Identify which cell holds the provided text, then report its [x, y] central coordinate. 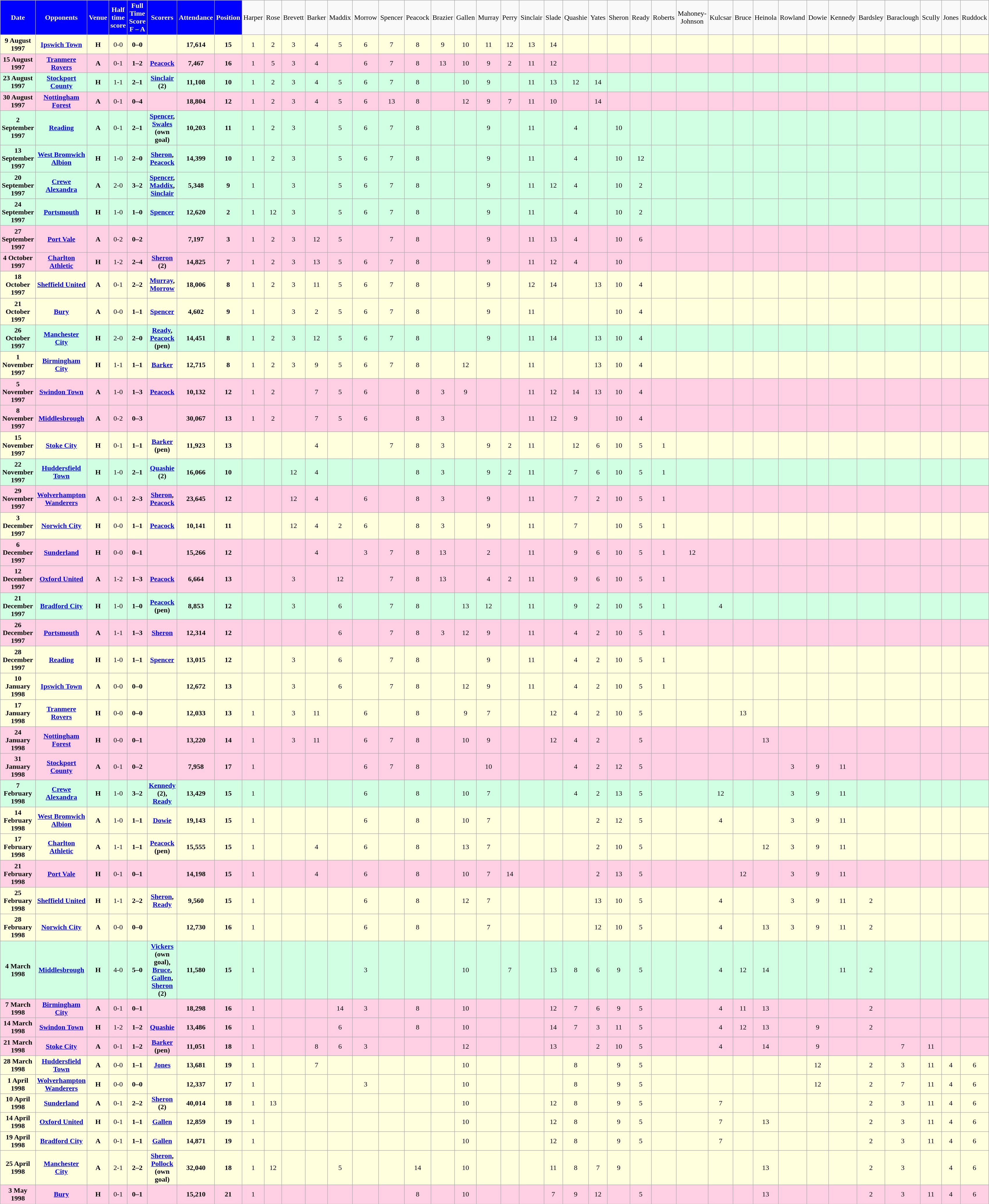
17,614 [196, 44]
21 February 1998 [18, 874]
28 December 1997 [18, 659]
Date [18, 17]
Roberts [664, 17]
12,033 [196, 713]
23,645 [196, 499]
Scully [931, 17]
Vickers (own goal), Bruce, Gallen, Sheron (2) [162, 970]
14,825 [196, 262]
15 November 1997 [18, 445]
3 December 1997 [18, 526]
7,197 [196, 239]
30 August 1997 [18, 101]
Harper [253, 17]
13,681 [196, 1065]
12,620 [196, 212]
Brazier [443, 17]
Kulcsar [721, 17]
28 February 1998 [18, 927]
2–4 [137, 262]
12,337 [196, 1084]
7,958 [196, 767]
27 September 1997 [18, 239]
Full Time ScoreF – A [137, 17]
21 March 1998 [18, 1046]
18,298 [196, 1008]
26 December 1997 [18, 633]
12,859 [196, 1122]
8,853 [196, 606]
Half time score [118, 17]
19 April 1998 [18, 1141]
Kennedy [843, 17]
21 December 1997 [18, 606]
13,220 [196, 740]
Spencer, Swales (own goal) [162, 128]
Rose [273, 17]
13,429 [196, 794]
Sheron, Ready [162, 901]
11,108 [196, 82]
14,871 [196, 1141]
Murray, Morrow [162, 284]
14 April 1998 [18, 1122]
Yates [598, 17]
21 [228, 1194]
4-0 [118, 970]
31 January 1998 [18, 767]
10,203 [196, 128]
12,730 [196, 927]
13,486 [196, 1027]
15,210 [196, 1194]
26 October 1997 [18, 338]
12 December 1997 [18, 579]
4,602 [196, 311]
Rowland [793, 17]
6,664 [196, 579]
14,451 [196, 338]
Quashie (2) [162, 472]
Ready [641, 17]
1 April 1998 [18, 1084]
7 February 1998 [18, 794]
15 August 1997 [18, 63]
Brevett [294, 17]
4 March 1998 [18, 970]
17 January 1998 [18, 713]
Slade [553, 17]
21 October 1997 [18, 311]
10,132 [196, 392]
18 October 1997 [18, 284]
9,560 [196, 901]
Attendance [196, 17]
Kennedy (2), Ready [162, 794]
8 November 1997 [18, 419]
29 November 1997 [18, 499]
3 May 1998 [18, 1194]
Sheron, Pollock (own goal) [162, 1168]
13 September 1997 [18, 159]
4 October 1997 [18, 262]
6 December 1997 [18, 552]
14 March 1998 [18, 1027]
5–0 [137, 970]
23 August 1997 [18, 82]
0–4 [137, 101]
Maddix [340, 17]
25 February 1998 [18, 901]
11,580 [196, 970]
5,348 [196, 185]
13,015 [196, 659]
10 April 1998 [18, 1103]
30,067 [196, 419]
15,555 [196, 847]
Spencer, Maddix, Sinclair [162, 185]
Scorers [162, 17]
Morrow [366, 17]
1 November 1997 [18, 365]
32,040 [196, 1168]
2–3 [137, 499]
Opponents [61, 17]
Bruce [743, 17]
Perry [510, 17]
Sinclair [532, 17]
12,314 [196, 633]
16,066 [196, 472]
12,715 [196, 365]
10,141 [196, 526]
Sinclair (2) [162, 82]
11,923 [196, 445]
Bardsley [871, 17]
Position [228, 17]
24 September 1997 [18, 212]
2-1 [118, 1168]
Ruddock [974, 17]
22 November 1997 [18, 472]
19,143 [196, 820]
2 September 1997 [18, 128]
15,266 [196, 552]
Murray [488, 17]
Mahoney-Johnson [692, 17]
12,672 [196, 686]
14,198 [196, 874]
11,051 [196, 1046]
14,399 [196, 159]
24 January 1998 [18, 740]
Heinola [766, 17]
7 March 1998 [18, 1008]
10 January 1998 [18, 686]
Ready, Peacock (pen) [162, 338]
25 April 1998 [18, 1168]
18,804 [196, 101]
7,467 [196, 63]
Venue [98, 17]
14 February 1998 [18, 820]
18,006 [196, 284]
Baraclough [903, 17]
5 November 1997 [18, 392]
9 August 1997 [18, 44]
40,014 [196, 1103]
28 March 1998 [18, 1065]
0–3 [137, 419]
20 September 1997 [18, 185]
17 February 1998 [18, 847]
